Search for the cell housing the specified text and yield its (X, Y) center coordinate. 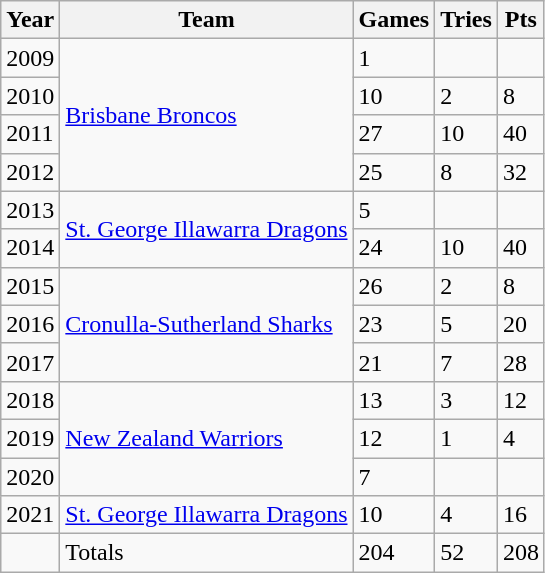
Totals (206, 553)
24 (394, 248)
2018 (30, 400)
2016 (30, 324)
2009 (30, 58)
13 (394, 400)
2012 (30, 172)
Cronulla-Sutherland Sharks (206, 324)
2015 (30, 286)
28 (520, 362)
52 (466, 553)
New Zealand Warriors (206, 438)
2010 (30, 96)
2021 (30, 515)
2020 (30, 477)
Year (30, 20)
2017 (30, 362)
Pts (520, 20)
2011 (30, 134)
32 (520, 172)
208 (520, 553)
2014 (30, 248)
20 (520, 324)
204 (394, 553)
Team (206, 20)
Games (394, 20)
Tries (466, 20)
27 (394, 134)
23 (394, 324)
Brisbane Broncos (206, 115)
21 (394, 362)
2013 (30, 210)
3 (466, 400)
16 (520, 515)
26 (394, 286)
25 (394, 172)
2019 (30, 438)
